For the text-containing cell, return its midpoint in (X, Y) coordinate format. 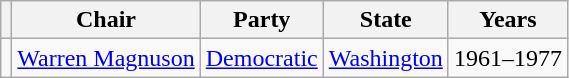
1961–1977 (508, 58)
Party (262, 20)
Chair (106, 20)
Democratic (262, 58)
Washington (386, 58)
State (386, 20)
Warren Magnuson (106, 58)
Years (508, 20)
